Output the (x, y) coordinate of the center of the cell containing the given text.  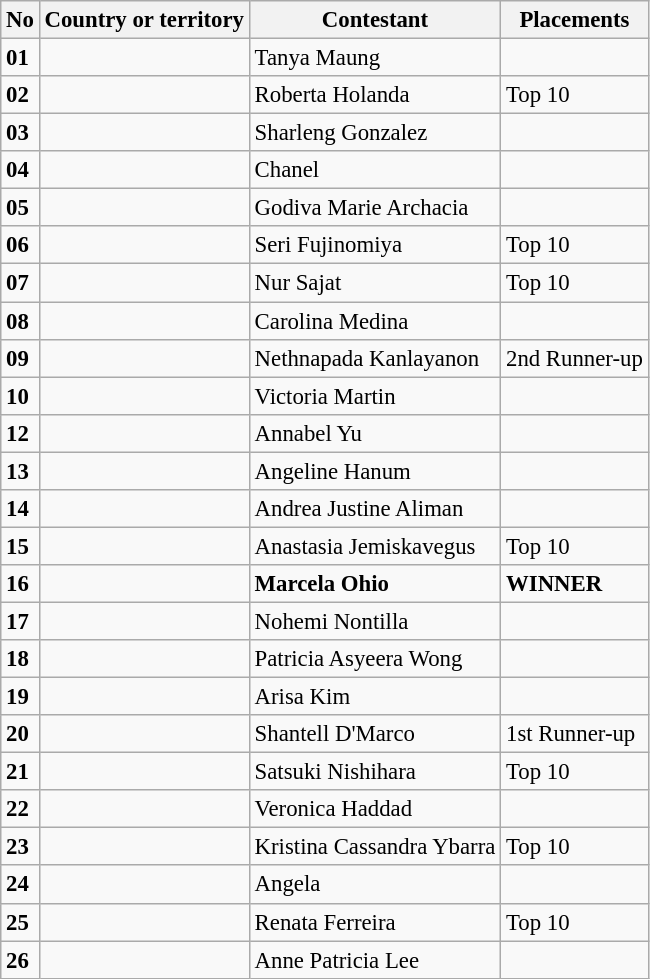
21 (20, 772)
Andrea Justine Aliman (374, 509)
Angela (374, 885)
20 (20, 734)
09 (20, 358)
Sharleng Gonzalez (374, 133)
Anastasia Jemiskavegus (374, 546)
Roberta Holanda (374, 95)
No (20, 20)
Patricia Asyeera Wong (374, 659)
Tanya Maung (374, 58)
04 (20, 170)
06 (20, 245)
Godiva Marie Archacia (374, 208)
2nd Runner-up (574, 358)
Placements (574, 20)
Kristina Cassandra Ybarra (374, 847)
Annabel Yu (374, 433)
12 (20, 433)
Nethnapada Kanlayanon (374, 358)
19 (20, 697)
Seri Fujinomiya (374, 245)
1st Runner-up (574, 734)
Marcela Ohio (374, 584)
Satsuki Nishihara (374, 772)
Victoria Martin (374, 396)
10 (20, 396)
03 (20, 133)
Shantell D'Marco (374, 734)
01 (20, 58)
14 (20, 509)
23 (20, 847)
24 (20, 885)
WINNER (574, 584)
25 (20, 922)
17 (20, 621)
07 (20, 283)
Angeline Hanum (374, 471)
Country or territory (144, 20)
Anne Patricia Lee (374, 960)
Arisa Kim (374, 697)
Contestant (374, 20)
18 (20, 659)
Veronica Haddad (374, 809)
13 (20, 471)
Nohemi Nontilla (374, 621)
Nur Sajat (374, 283)
Renata Ferreira (374, 922)
Chanel (374, 170)
Carolina Medina (374, 321)
16 (20, 584)
22 (20, 809)
26 (20, 960)
05 (20, 208)
08 (20, 321)
15 (20, 546)
02 (20, 95)
